Output the [X, Y] coordinate of the center of the cell containing the given text.  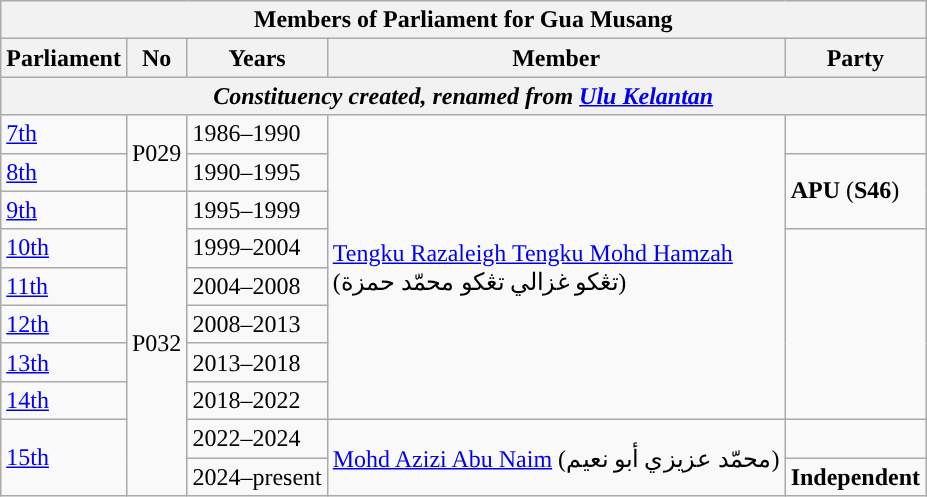
P032 [156, 343]
12th [64, 324]
Party [855, 58]
Members of Parliament for Gua Musang [464, 20]
2018–2022 [257, 400]
14th [64, 400]
13th [64, 362]
1995–1999 [257, 210]
Member [556, 58]
2022–2024 [257, 438]
15th [64, 457]
2004–2008 [257, 286]
10th [64, 248]
Independent [855, 477]
9th [64, 210]
2024–present [257, 477]
7th [64, 134]
8th [64, 172]
11th [64, 286]
2008–2013 [257, 324]
Tengku Razaleigh Tengku Mohd Hamzah (تڠكو غزالي تڠكو محمّد حمزة) [556, 267]
1986–1990 [257, 134]
Parliament [64, 58]
Mohd Azizi Abu Naim (محمّد عزيزي أبو نعيم) [556, 457]
No [156, 58]
2013–2018 [257, 362]
P029 [156, 153]
1999–2004 [257, 248]
Years [257, 58]
1990–1995 [257, 172]
Constituency created, renamed from Ulu Kelantan [464, 96]
APU (S46) [855, 191]
